Identify which cell holds the provided text, then report its [x, y] central coordinate. 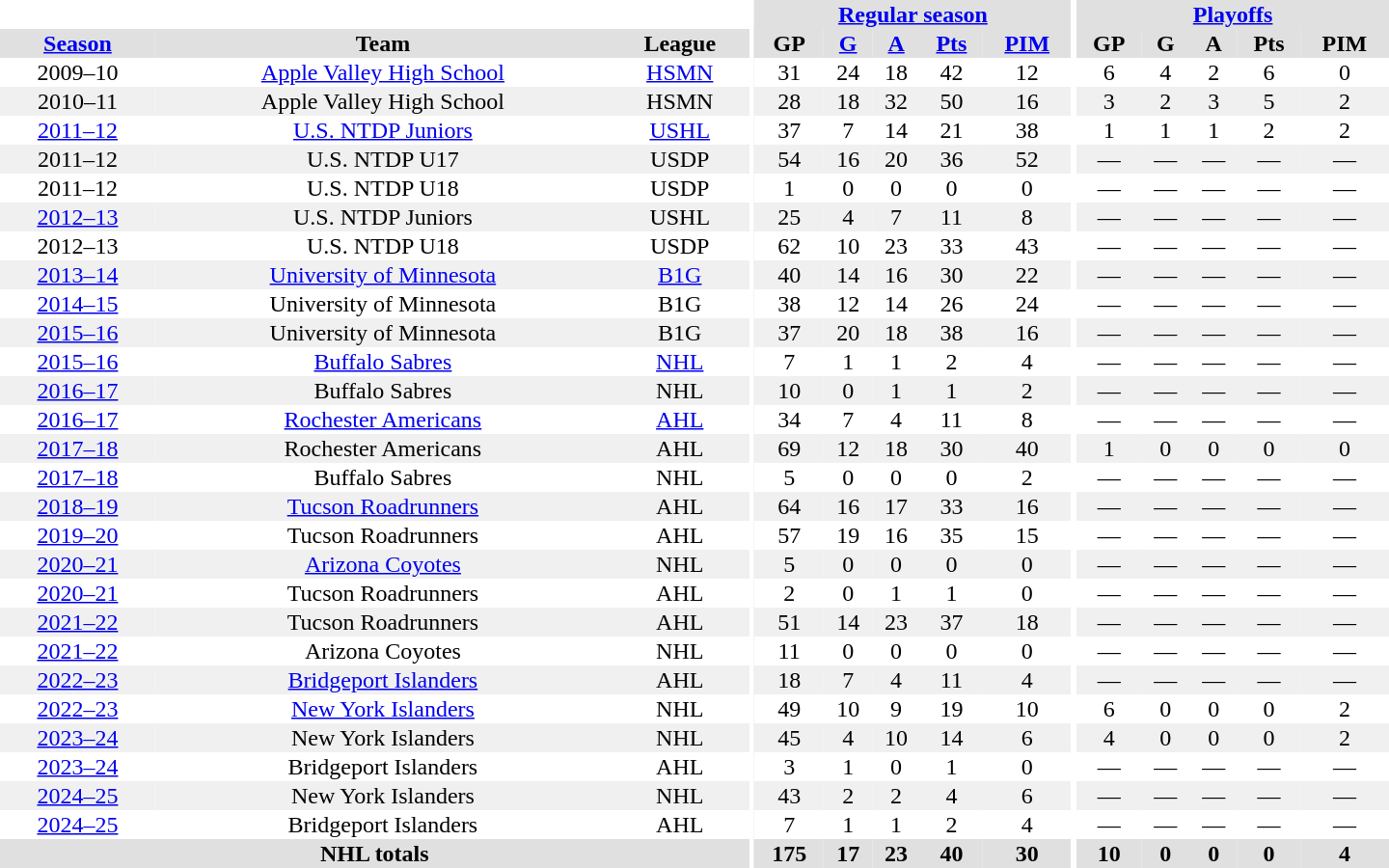
52 [1027, 159]
62 [789, 246]
2013–14 [77, 275]
2014–15 [77, 304]
2009–10 [77, 72]
Team [383, 43]
2010–11 [77, 101]
9 [896, 709]
26 [951, 304]
22 [1027, 275]
49 [789, 709]
64 [789, 506]
36 [951, 159]
69 [789, 448]
2019–20 [77, 535]
57 [789, 535]
35 [951, 535]
15 [1027, 535]
28 [789, 101]
32 [896, 101]
League [680, 43]
50 [951, 101]
Playoffs [1233, 14]
42 [951, 72]
21 [951, 130]
31 [789, 72]
Season [77, 43]
NHL totals [374, 854]
175 [789, 854]
2018–19 [77, 506]
Regular season [912, 14]
25 [789, 217]
U.S. NTDP U17 [383, 159]
51 [789, 622]
54 [789, 159]
34 [789, 420]
45 [789, 738]
